Identify which cell holds the provided text, then report its (x, y) central coordinate. 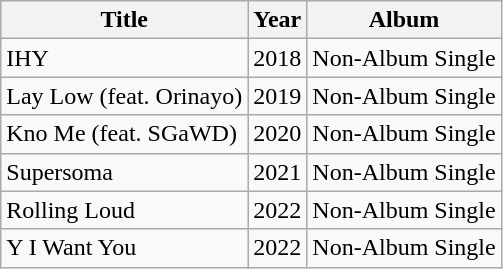
2021 (278, 172)
Y I Want You (124, 248)
Lay Low (feat. Orinayo) (124, 96)
Title (124, 20)
IHY (124, 58)
Supersoma (124, 172)
Album (404, 20)
Rolling Loud (124, 210)
2018 (278, 58)
Kno Me (feat. SGaWD) (124, 134)
2020 (278, 134)
2019 (278, 96)
Year (278, 20)
